Locate the cell with the specified text and output its [X, Y] center coordinate. 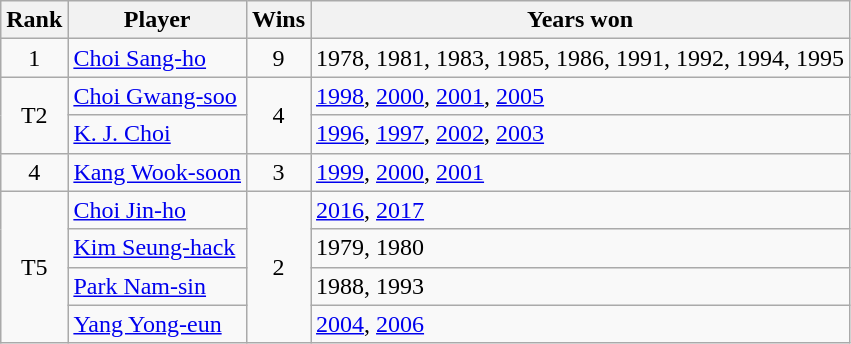
Wins [279, 20]
T5 [34, 267]
1999, 2000, 2001 [580, 172]
3 [279, 172]
Kim Seung-hack [158, 248]
Choi Sang-ho [158, 58]
Kang Wook-soon [158, 172]
1998, 2000, 2001, 2005 [580, 96]
1996, 1997, 2002, 2003 [580, 134]
Rank [34, 20]
2 [279, 267]
Choi Gwang-soo [158, 96]
Choi Jin-ho [158, 210]
1978, 1981, 1983, 1985, 1986, 1991, 1992, 1994, 1995 [580, 58]
2016, 2017 [580, 210]
Player [158, 20]
Yang Yong-eun [158, 324]
1988, 1993 [580, 286]
2004, 2006 [580, 324]
K. J. Choi [158, 134]
9 [279, 58]
Park Nam-sin [158, 286]
T2 [34, 115]
1979, 1980 [580, 248]
1 [34, 58]
Years won [580, 20]
